For the text-containing cell, return its midpoint in [X, Y] coordinate format. 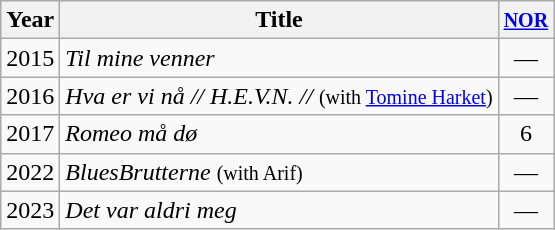
Det var aldri meg [279, 210]
Hva er vi nå // H.E.V.N. // (with Tomine Harket) [279, 96]
2017 [30, 134]
2023 [30, 210]
Title [279, 20]
BluesBrutterne (with Arif) [279, 172]
NOR [526, 20]
2022 [30, 172]
Romeo må dø [279, 134]
Til mine venner [279, 58]
2016 [30, 96]
6 [526, 134]
Year [30, 20]
2015 [30, 58]
